For the text-containing cell, return its midpoint in (X, Y) coordinate format. 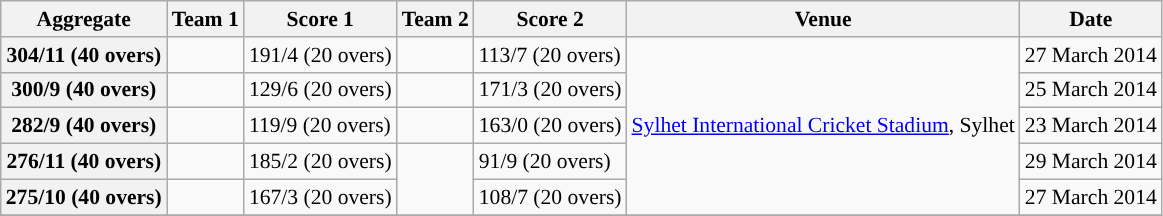
Score 1 (320, 19)
Team 2 (436, 19)
185/2 (20 overs) (320, 162)
276/11 (40 overs) (84, 162)
275/10 (40 overs) (84, 197)
163/0 (20 overs) (550, 126)
Team 1 (206, 19)
171/3 (20 overs) (550, 90)
108/7 (20 overs) (550, 197)
129/6 (20 overs) (320, 90)
191/4 (20 overs) (320, 55)
119/9 (20 overs) (320, 126)
Sylhet International Cricket Stadium, Sylhet (824, 126)
Aggregate (84, 19)
300/9 (40 overs) (84, 90)
Date (1091, 19)
23 March 2014 (1091, 126)
91/9 (20 overs) (550, 162)
Score 2 (550, 19)
Venue (824, 19)
282/9 (40 overs) (84, 126)
167/3 (20 overs) (320, 197)
25 March 2014 (1091, 90)
113/7 (20 overs) (550, 55)
304/11 (40 overs) (84, 55)
29 March 2014 (1091, 162)
